From the cell containing the given text, extract its center point as [x, y] coordinate. 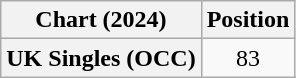
Position [248, 20]
83 [248, 58]
Chart (2024) [101, 20]
UK Singles (OCC) [101, 58]
